Locate the cell with the specified text and output its [X, Y] center coordinate. 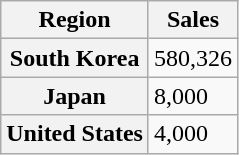
580,326 [192, 58]
4,000 [192, 134]
Region [75, 20]
8,000 [192, 96]
Sales [192, 20]
United States [75, 134]
South Korea [75, 58]
Japan [75, 96]
